Return the (x, y) coordinate for the center point of the cell that contains the specified text.  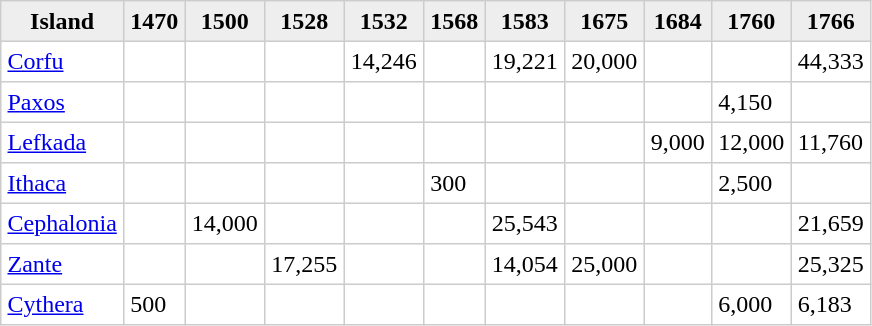
2,500 (752, 183)
19,221 (525, 61)
Paxos (62, 102)
14,246 (384, 61)
Cephalonia (62, 223)
1470 (155, 21)
1684 (678, 21)
21,659 (831, 223)
Corfu (62, 61)
1528 (305, 21)
Ithaca (62, 183)
1760 (752, 21)
20,000 (605, 61)
12,000 (752, 142)
1500 (225, 21)
1675 (605, 21)
Cythera (62, 304)
6,183 (831, 304)
17,255 (305, 264)
11,760 (831, 142)
9,000 (678, 142)
300 (455, 183)
1766 (831, 21)
1568 (455, 21)
Lefkada (62, 142)
14,054 (525, 264)
14,000 (225, 223)
4,150 (752, 102)
500 (155, 304)
Zante (62, 264)
25,543 (525, 223)
Island (62, 21)
6,000 (752, 304)
1583 (525, 21)
1532 (384, 21)
25,325 (831, 264)
25,000 (605, 264)
44,333 (831, 61)
